Capture the cell that displays the provided text and extract its [X, Y] central coordinate. 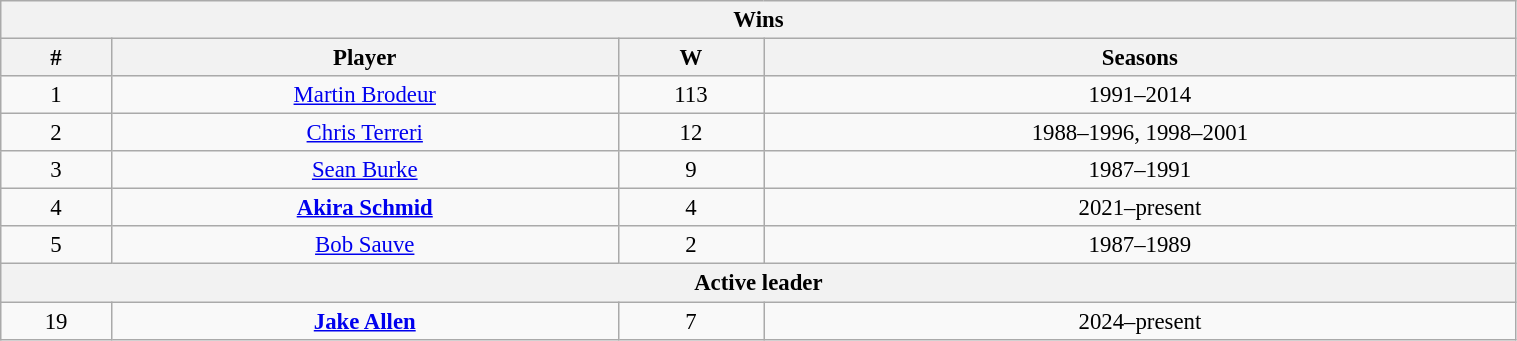
Sean Burke [364, 170]
# [56, 58]
2024–present [1140, 321]
19 [56, 321]
Wins [758, 20]
2021–present [1140, 208]
Jake Allen [364, 321]
9 [691, 170]
113 [691, 95]
Seasons [1140, 58]
Bob Sauve [364, 245]
Akira Schmid [364, 208]
1 [56, 95]
7 [691, 321]
3 [56, 170]
1988–1996, 1998–2001 [1140, 133]
Martin Brodeur [364, 95]
Active leader [758, 283]
12 [691, 133]
Chris Terreri [364, 133]
W [691, 58]
1987–1989 [1140, 245]
1991–2014 [1140, 95]
Player [364, 58]
5 [56, 245]
1987–1991 [1140, 170]
